Detect which cell encompasses the target text, then output its [X, Y] center coordinate. 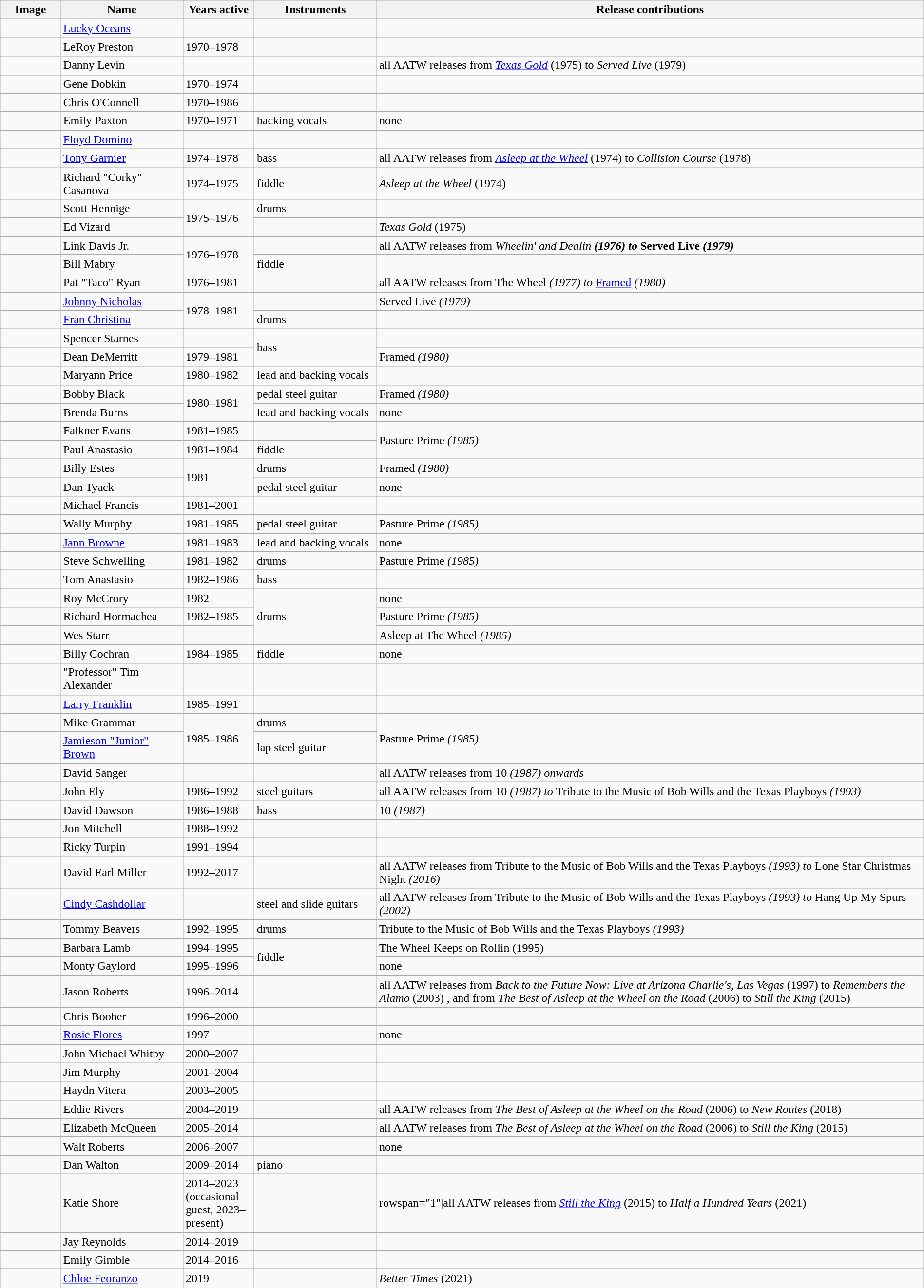
Emily Paxton [122, 121]
Jamieson "Junior" Brown [122, 748]
Paul Anastasio [122, 449]
1975–1976 [218, 217]
1988–1992 [218, 828]
Spencer Starnes [122, 338]
1981–1982 [218, 561]
all AATW releases from The Best of Asleep at the Wheel on the Road (2006) to New Routes (2018) [650, 1109]
Served Live (1979) [650, 301]
steel guitars [315, 791]
1996–2000 [218, 1016]
Billy Cochran [122, 654]
Larry Franklin [122, 704]
Asleep at the Wheel (1974) [650, 183]
Johnny Nicholas [122, 301]
Walt Roberts [122, 1146]
1986–1992 [218, 791]
2004–2019 [218, 1109]
The Wheel Keeps on Rollin (1995) [650, 948]
Ed Vizard [122, 227]
Mike Grammar [122, 722]
Dan Tyack [122, 487]
all AATW releases from Asleep at the Wheel (1974) to Collision Course (1978) [650, 158]
1995–1996 [218, 966]
Wes Starr [122, 635]
Brenda Burns [122, 412]
10 (1987) [650, 810]
Pat "Taco" Ryan [122, 283]
Chris O'Connell [122, 102]
piano [315, 1165]
Emily Gimble [122, 1260]
1981–2001 [218, 505]
Monty Gaylord [122, 966]
David Earl Miller [122, 872]
all AATW releases from Tribute to the Music of Bob Wills and the Texas Playboys (1993) to Hang Up My Spurs (2002) [650, 904]
Floyd Domino [122, 139]
Haydn Vitera [122, 1091]
1997 [218, 1035]
1981–1984 [218, 449]
Tony Garnier [122, 158]
1974–1978 [218, 158]
1970–1971 [218, 121]
Tom Anastasio [122, 580]
all AATW releases from 10 (1987) to Tribute to the Music of Bob Wills and the Texas Playboys (1993) [650, 791]
2000–2007 [218, 1054]
2014–2016 [218, 1260]
Texas Gold (1975) [650, 227]
1976–1978 [218, 254]
Link Davis Jr. [122, 245]
David Dawson [122, 810]
1996–2014 [218, 992]
2019 [218, 1279]
Jason Roberts [122, 992]
Jann Browne [122, 543]
Roy McCrory [122, 598]
Bill Mabry [122, 264]
1985–1991 [218, 704]
Gene Dobkin [122, 84]
Jon Mitchell [122, 828]
2009–2014 [218, 1165]
1970–1974 [218, 84]
Ricky Turpin [122, 847]
John Michael Whitby [122, 1054]
Years active [218, 10]
Katie Shore [122, 1203]
"Professor" Tim Alexander [122, 679]
1976–1981 [218, 283]
2014–2019 [218, 1242]
all AATW releases from The Best of Asleep at the Wheel on the Road (2006) to Still the King (2015) [650, 1128]
Lucky Oceans [122, 28]
all AATW releases from Texas Gold (1975) to Served Live (1979) [650, 65]
1994–1995 [218, 948]
1974–1975 [218, 183]
Eddie Rivers [122, 1109]
Billy Estes [122, 468]
2006–2007 [218, 1146]
1984–1985 [218, 654]
Name [122, 10]
Michael Francis [122, 505]
rowspan="1"|all AATW releases from Still the King (2015) to Half a Hundred Years (2021) [650, 1203]
Tommy Beavers [122, 929]
Steve Schwelling [122, 561]
1981 [218, 477]
Scott Hennige [122, 208]
Better Times (2021) [650, 1279]
all AATW releases from 10 (1987) onwards [650, 773]
Falkner Evans [122, 431]
Chloe Feoranzo [122, 1279]
Cindy Cashdollar [122, 904]
Image [31, 10]
1986–1988 [218, 810]
Elizabeth McQueen [122, 1128]
1982–1985 [218, 617]
1992–1995 [218, 929]
all AATW releases from The Wheel (1977) to Framed (1980) [650, 283]
1979–1981 [218, 357]
1970–1986 [218, 102]
all AATW releases from Wheelin' and Dealin (1976) to Served Live (1979) [650, 245]
Rosie Flores [122, 1035]
1970–1978 [218, 47]
LeRoy Preston [122, 47]
2014–2023 (occasional guest, 2023–present) [218, 1203]
1985–1986 [218, 738]
Chris Booher [122, 1016]
Barbara Lamb [122, 948]
Maryann Price [122, 375]
1978–1981 [218, 311]
1980–1982 [218, 375]
David Sanger [122, 773]
1982 [218, 598]
Jim Murphy [122, 1072]
John Ely [122, 791]
1980–1981 [218, 403]
1982–1986 [218, 580]
1991–1994 [218, 847]
Jay Reynolds [122, 1242]
Richard Hormachea [122, 617]
Bobby Black [122, 394]
2005–2014 [218, 1128]
1992–2017 [218, 872]
2001–2004 [218, 1072]
2003–2005 [218, 1091]
all AATW releases from Tribute to the Music of Bob Wills and the Texas Playboys (1993) to Lone Star Christmas Night (2016) [650, 872]
Asleep at The Wheel (1985) [650, 635]
Wally Murphy [122, 524]
1981–1983 [218, 543]
Fran Christina [122, 320]
Release contributions [650, 10]
lap steel guitar [315, 748]
Richard "Corky" Casanova [122, 183]
Instruments [315, 10]
Tribute to the Music of Bob Wills and the Texas Playboys (1993) [650, 929]
Dean DeMerritt [122, 357]
Dan Walton [122, 1165]
Danny Levin [122, 65]
backing vocals [315, 121]
steel and slide guitars [315, 904]
